Scan for the cell matching the given text and deliver its (X, Y) coordinate at center. 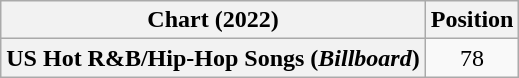
US Hot R&B/Hip-Hop Songs (Billboard) (213, 58)
Chart (2022) (213, 20)
78 (472, 58)
Position (472, 20)
